Return the (x, y) coordinate for the center point of the cell that contains the specified text.  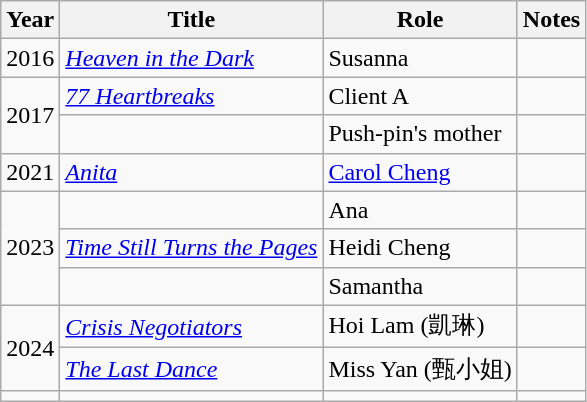
Client A (420, 96)
Crisis Negotiators (192, 326)
77 Heartbreaks (192, 96)
Hoi Lam (凱琳) (420, 326)
Miss Yan (甄小姐) (420, 370)
Notes (551, 20)
The Last Dance (192, 370)
Carol Cheng (420, 172)
2023 (30, 248)
Role (420, 20)
Heidi Cheng (420, 248)
2017 (30, 115)
Title (192, 20)
Time Still Turns the Pages (192, 248)
Susanna (420, 58)
2024 (30, 348)
Samantha (420, 286)
Push-pin's mother (420, 134)
Heaven in the Dark (192, 58)
2016 (30, 58)
Ana (420, 210)
Anita (192, 172)
Year (30, 20)
2021 (30, 172)
